Scan for the cell matching the given text and deliver its (x, y) coordinate at center. 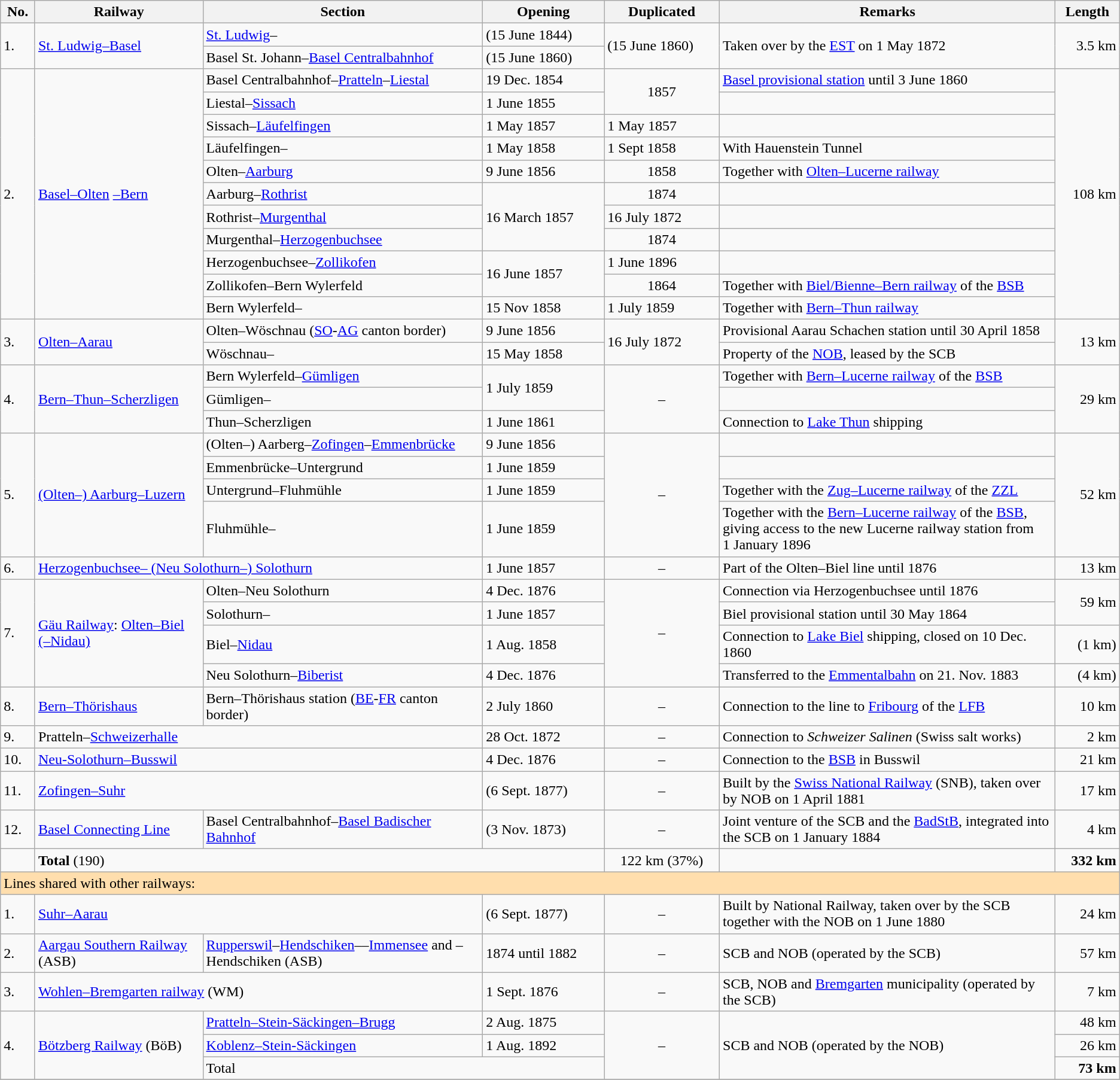
28 Oct. 1872 (543, 737)
10 km (1088, 706)
Sissach–Läufelfingen (343, 126)
Murgenthal–Herzogenbuchsee (343, 239)
Olten–Neu Solothurn (343, 591)
21 km (1088, 760)
2 km (1088, 737)
Herzogenbuchsee– (Neu Solothurn–) Solothurn (258, 568)
1 June 1861 (543, 422)
24 km (1088, 914)
Connection to the line to Fribourg of the LFB (888, 706)
Rupperswil–Hendschiken––Immensee and –Hendschiken (ASB) (343, 953)
8. (18, 706)
1 May 1858 (543, 148)
Solothurn– (343, 613)
Bötzberg Railway (BöB) (118, 1045)
19 Dec. 1854 (543, 80)
SCB, NOB and Bremgarten municipality (operated by the SCB) (888, 992)
Total (403, 1068)
9. (18, 737)
Bern Wylerfeld– (343, 308)
Rothrist–Murgenthal (343, 217)
Basel St. Johann–Basel Centralbahnhof (343, 57)
(Olten–) Aarberg–Zofingen–Emmenbrücke (343, 445)
Bern–Thörishaus (118, 706)
Together with the Bern–Lucerne railway of the BSB, giving access to the new Lucerne railway station from 1 January 1896 (888, 529)
St. Ludwig–Basel (118, 46)
Bern Wylerfeld–Gümligen (343, 376)
332 km (1088, 860)
Olten–Aarburg (343, 171)
1857 (662, 92)
Connection to Lake Thun shipping (888, 422)
Neu Solothurn–Biberist (343, 675)
Zofingen–Suhr (258, 791)
59 km (1088, 602)
Duplicated (662, 12)
Opening (543, 12)
(3 Nov. 1873) (543, 829)
No. (18, 12)
16 March 1857 (543, 217)
Bern–Thörishaus station (BE-FR canton border) (343, 706)
48 km (1088, 1023)
SCB and NOB (operated by the NOB) (888, 1045)
Koblenz–Stein-Säckingen (343, 1045)
Neu-Solothurn–Busswil (258, 760)
73 km (1088, 1068)
Connection via Herzogenbuchsee until 1876 (888, 591)
Biel–Nidau (343, 644)
Olten–Wöschnau (SO-AG canton border) (343, 331)
Aargau Southern Railway (ASB) (118, 953)
(1 km) (1088, 644)
Pratteln–Schweizerhalle (258, 737)
Connection to Lake Biel shipping, closed on 10 Dec. 1860 (888, 644)
Basel–Olten –Bern (118, 194)
15 May 1858 (543, 354)
57 km (1088, 953)
1 Sept 1858 (662, 148)
Basel Centralbahnhof–Pratteln–Liestal (343, 80)
1 Sept. 1876 (543, 992)
SCB and NOB (operated by the SCB) (888, 953)
Gümligen– (343, 399)
Provisional Aarau Schachen station until 30 April 1858 (888, 331)
Transferred to the Emmentalbahn on 21. Nov. 1883 (888, 675)
(4 km) (1088, 675)
1864 (662, 285)
Liestal–Sissach (343, 103)
Part of the Olten–Biel line until 1876 (888, 568)
Total (190) (319, 860)
2 July 1860 (543, 706)
5. (18, 495)
Section (343, 12)
2 Aug. 1875 (543, 1023)
Emmenbrücke–Untergrund (343, 467)
Property of the NOB, leased by the SCB (888, 354)
Untergrund–Fluhmühle (343, 490)
Olten–Aarau (118, 342)
1874 until 1882 (543, 953)
6. (18, 568)
Basel Connecting Line (118, 829)
1 Aug. 1892 (543, 1045)
Together with Bern–Thun railway (888, 308)
(Olten–) Aarburg–Luzern (118, 495)
52 km (1088, 495)
Together with Bern–Lucerne railway of the BSB (888, 376)
Läufelfingen– (343, 148)
Basel provisional station until 3 June 1860 (888, 80)
Together with Olten–Lucerne railway (888, 171)
Remarks (888, 12)
17 km (1088, 791)
16 June 1857 (543, 273)
Built by the Swiss National Railway (SNB), taken over by NOB on 1 April 1881 (888, 791)
Bern–Thun–Scherzligen (118, 399)
Wöschnau– (343, 354)
St. Ludwig– (343, 35)
Joint venture of the SCB and the BadStB, integrated into the SCB on 1 January 1884 (888, 829)
Aarburg–Rothrist (343, 194)
11. (18, 791)
Taken over by the EST on 1 May 1872 (888, 46)
3.5 km (1088, 46)
Lines shared with other railways: (560, 883)
7 km (1088, 992)
12. (18, 829)
1858 (662, 171)
Length (1088, 12)
Connection to the BSB in Busswil (888, 760)
Wohlen–Bremgarten railway (WM) (258, 992)
Built by National Railway, taken over by the SCB together with the NOB on 1 June 1880 (888, 914)
Pratteln–Stein-Säckingen–Brugg (343, 1023)
Biel provisional station until 30 May 1864 (888, 613)
122 km (37%) (662, 860)
Fluhmühle– (343, 529)
Basel Centralbahnhof–Basel Badischer Bahnhof (343, 829)
1 Aug. 1858 (543, 644)
Herzogenbuchsee–Zollikofen (343, 262)
26 km (1088, 1045)
1 June 1855 (543, 103)
Railway (118, 12)
With Hauenstein Tunnel (888, 148)
Thun–Scherzligen (343, 422)
(15 June 1844) (543, 35)
7. (18, 633)
Together with Biel/Bienne–Bern railway of the BSB (888, 285)
1 June 1896 (662, 262)
29 km (1088, 399)
Together with the Zug–Lucerne railway of the ZZL (888, 490)
15 Nov 1858 (543, 308)
10. (18, 760)
Gäu Railway: Olten–Biel (–Nidau) (118, 633)
108 km (1088, 194)
Suhr–Aarau (258, 914)
Connection to Schweizer Salinen (Swiss salt works) (888, 737)
Zollikofen–Bern Wylerfeld (343, 285)
4 km (1088, 829)
